Capture the cell that displays the provided text and extract its (x, y) central coordinate. 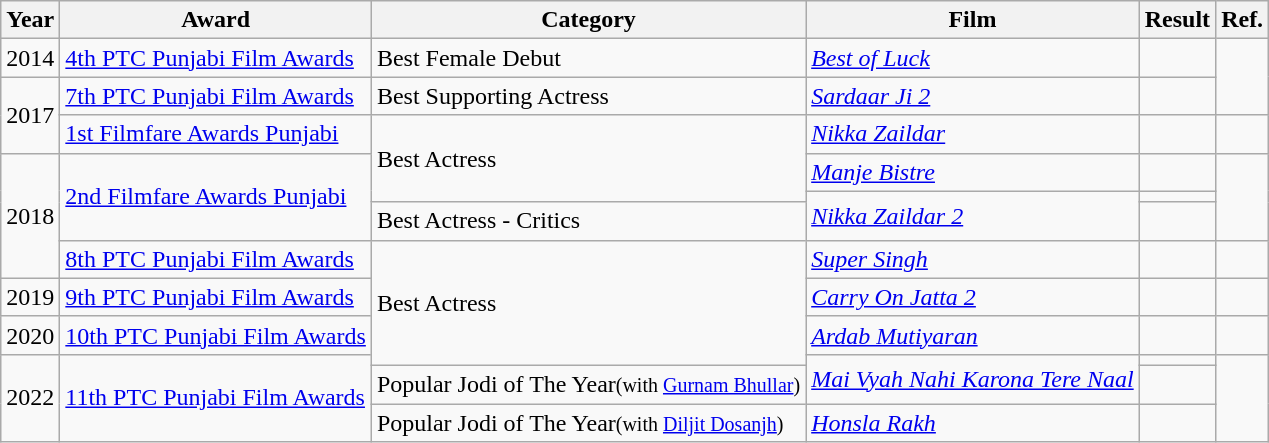
Popular Jodi of The Year(with Gurnam Bhullar) (588, 384)
7th PTC Punjabi Film Awards (216, 96)
2022 (30, 398)
Sardaar Ji 2 (973, 96)
2017 (30, 115)
Carry On Jatta 2 (973, 297)
Best Supporting Actress (588, 96)
Category (588, 20)
10th PTC Punjabi Film Awards (216, 335)
2020 (30, 335)
Honsla Rakh (973, 423)
Ref. (1242, 20)
Ardab Mutiyaran (973, 335)
2nd Filmfare Awards Punjabi (216, 196)
Best of Luck (973, 58)
1st Filmfare Awards Punjabi (216, 134)
4th PTC Punjabi Film Awards (216, 58)
Super Singh (973, 259)
Mai Vyah Nahi Karona Tere Naal (973, 378)
Film (973, 20)
Best Female Debut (588, 58)
Best Actress - Critics (588, 221)
2014 (30, 58)
2019 (30, 297)
Result (1177, 20)
9th PTC Punjabi Film Awards (216, 297)
Nikka Zaildar 2 (973, 216)
Award (216, 20)
Nikka Zaildar (973, 134)
Year (30, 20)
11th PTC Punjabi Film Awards (216, 398)
2018 (30, 216)
Popular Jodi of The Year(with Diljit Dosanjh) (588, 423)
8th PTC Punjabi Film Awards (216, 259)
Manje Bistre (973, 172)
